Capture the cell that displays the provided text and extract its (x, y) central coordinate. 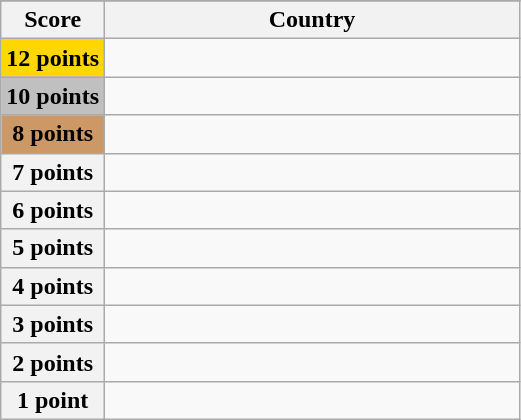
10 points (53, 96)
2 points (53, 362)
6 points (53, 210)
5 points (53, 248)
4 points (53, 286)
Country (312, 20)
12 points (53, 58)
1 point (53, 400)
7 points (53, 172)
3 points (53, 324)
8 points (53, 134)
Score (53, 20)
